Find where the given text appears and provide that cell's center as (x, y) coordinate. 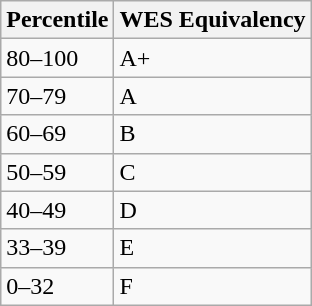
70–79 (58, 96)
A (212, 96)
33–39 (58, 248)
0–32 (58, 286)
C (212, 172)
A+ (212, 58)
WES Equivalency (212, 20)
F (212, 286)
60–69 (58, 134)
Percentile (58, 20)
40–49 (58, 210)
B (212, 134)
E (212, 248)
D (212, 210)
50–59 (58, 172)
80–100 (58, 58)
